Capture the cell that displays the provided text and extract its (x, y) central coordinate. 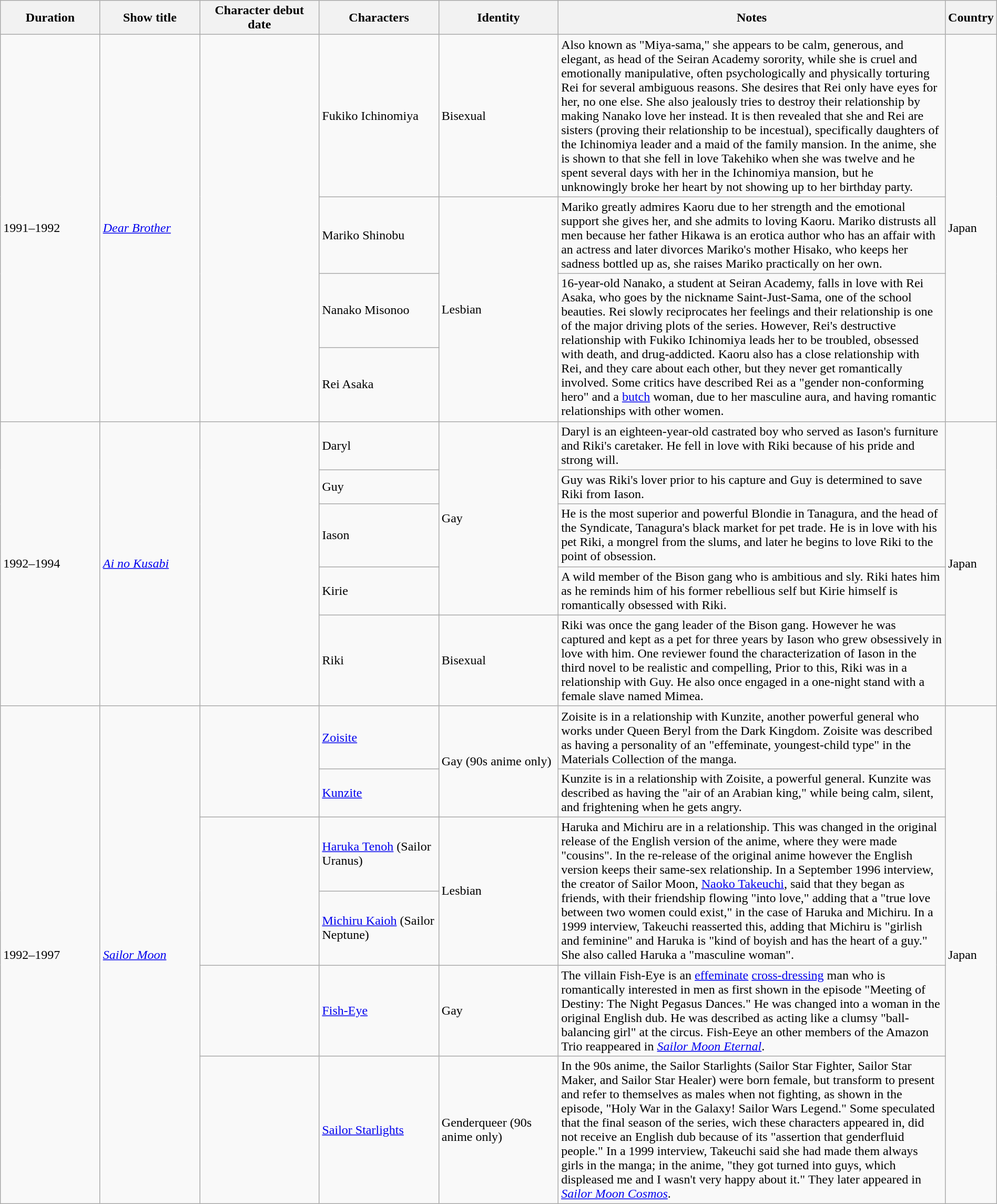
Fukiko Ichinomiya (379, 116)
Guy (379, 487)
Show title (149, 18)
Kunzite (379, 793)
Mariko Shinobu (379, 235)
Duration (50, 18)
Notes (752, 18)
Sailor Starlights (379, 1130)
1991–1992 (50, 228)
Guy was Riki's lover prior to his capture and Guy is determined to save Riki from Iason. (752, 487)
Characters (379, 18)
Country (971, 18)
1992–1994 (50, 564)
Fish-Eye (379, 1010)
Zoisite (379, 737)
Haruka Tenoh (Sailor Uranus) (379, 854)
Nanako Misonoo (379, 310)
1992–1997 (50, 955)
Rei Asaka (379, 384)
Iason (379, 535)
Sailor Moon (149, 955)
Daryl (379, 446)
Genderqueer (90s anime only) (498, 1130)
Kirie (379, 591)
Gay (90s anime only) (498, 762)
Riki (379, 661)
Dear Brother (149, 228)
Character debut date (260, 18)
Identity (498, 18)
Michiru Kaioh (Sailor Neptune) (379, 928)
Ai no Kusabi (149, 564)
